Extract the (x, y) coordinate from the center of the cell holding the provided text.  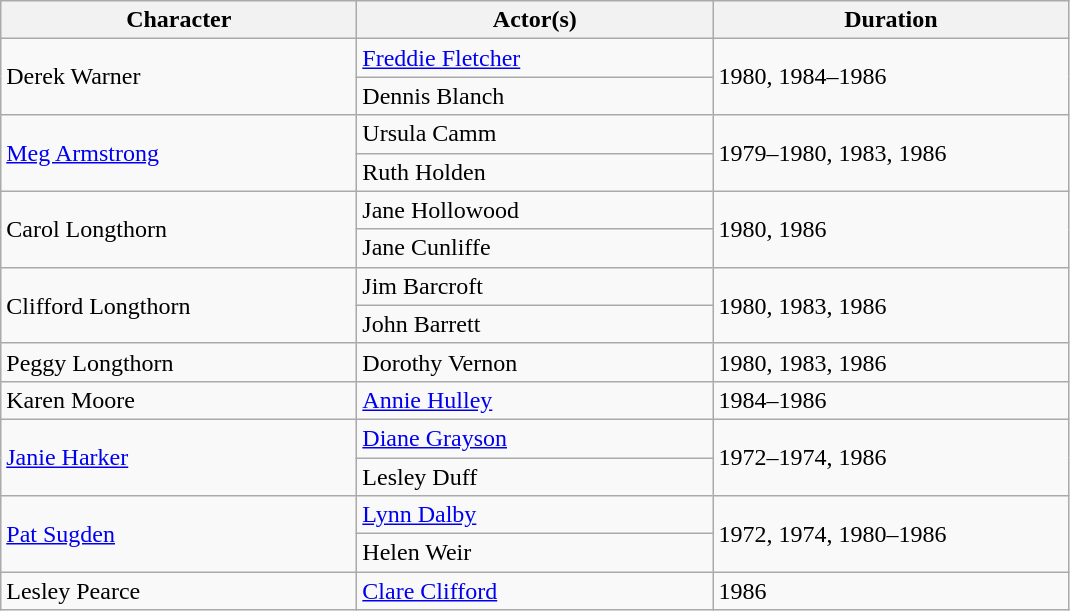
Dorothy Vernon (535, 362)
Lynn Dalby (535, 515)
1984–1986 (891, 400)
Duration (891, 20)
1986 (891, 591)
Annie Hulley (535, 400)
1972, 1974, 1980–1986 (891, 534)
Actor(s) (535, 20)
Carol Longthorn (179, 229)
Dennis Blanch (535, 96)
Derek Warner (179, 77)
Helen Weir (535, 553)
Clifford Longthorn (179, 305)
Character (179, 20)
John Barrett (535, 324)
Pat Sugden (179, 534)
Freddie Fletcher (535, 58)
Clare Clifford (535, 591)
Ruth Holden (535, 172)
Lesley Pearce (179, 591)
Diane Grayson (535, 438)
Jim Barcroft (535, 286)
1979–1980, 1983, 1986 (891, 153)
Karen Moore (179, 400)
Peggy Longthorn (179, 362)
Lesley Duff (535, 477)
Meg Armstrong (179, 153)
Ursula Camm (535, 134)
Jane Cunliffe (535, 248)
1972–1974, 1986 (891, 457)
Janie Harker (179, 457)
Jane Hollowood (535, 210)
1980, 1986 (891, 229)
1980, 1984–1986 (891, 77)
